Extract the [X, Y] coordinate from the center of the cell holding the provided text.  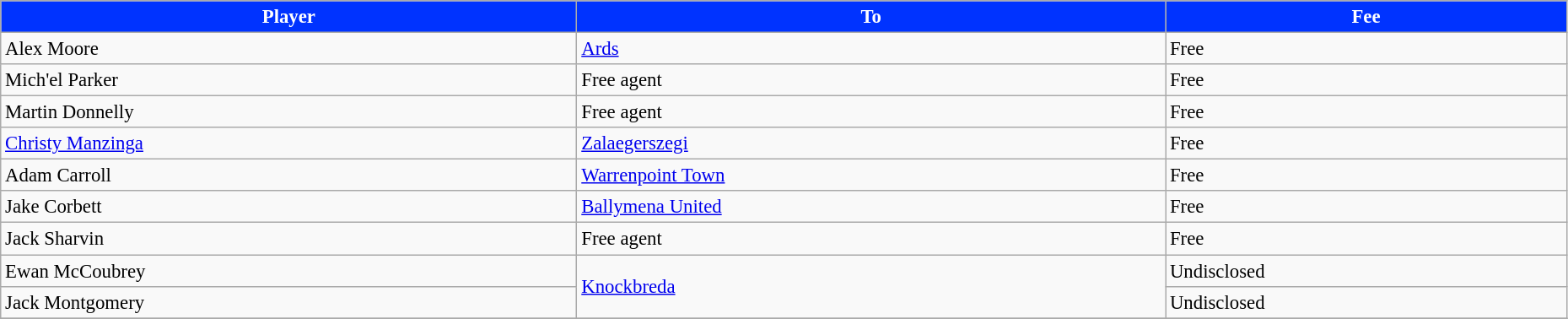
Zalaegerszegi [871, 143]
Jake Corbett [288, 207]
Martin Donnelly [288, 112]
Ballymena United [871, 207]
Mich'el Parker [288, 80]
To [871, 17]
Warrenpoint Town [871, 176]
Adam Carroll [288, 176]
Player [288, 17]
Fee [1366, 17]
Ewan McCoubrey [288, 271]
Alex Moore [288, 49]
Jack Sharvin [288, 239]
Christy Manzinga [288, 143]
Jack Montgomery [288, 302]
Knockbreda [871, 287]
Ards [871, 49]
